Extract the [X, Y] coordinate from the center of the cell holding the provided text.  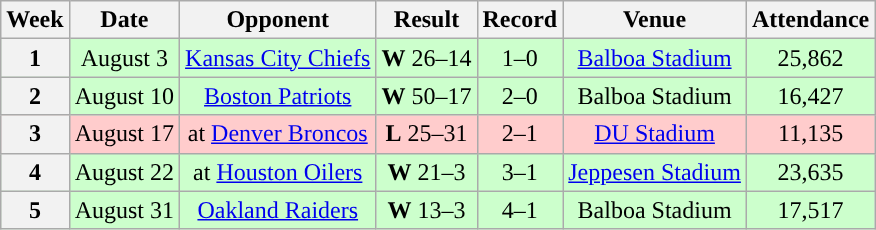
16,427 [810, 96]
August 10 [124, 96]
Kansas City Chiefs [278, 58]
Opponent [278, 20]
Result [426, 20]
2–0 [520, 96]
4 [35, 172]
August 22 [124, 172]
W 26–14 [426, 58]
Oakland Raiders [278, 210]
5 [35, 210]
23,635 [810, 172]
August 17 [124, 134]
W 21–3 [426, 172]
W 13–3 [426, 210]
1 [35, 58]
2 [35, 96]
at Houston Oilers [278, 172]
2–1 [520, 134]
DU Stadium [655, 134]
August 31 [124, 210]
3 [35, 134]
3–1 [520, 172]
Date [124, 20]
11,135 [810, 134]
4–1 [520, 210]
Venue [655, 20]
Attendance [810, 20]
Boston Patriots [278, 96]
25,862 [810, 58]
W 50–17 [426, 96]
Jeppesen Stadium [655, 172]
Record [520, 20]
L 25–31 [426, 134]
1–0 [520, 58]
17,517 [810, 210]
Week [35, 20]
August 3 [124, 58]
at Denver Broncos [278, 134]
